Provide the [x, y] coordinate of the cell's center where the given text is located.  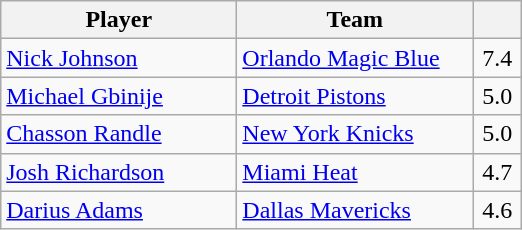
Michael Gbinije [119, 96]
4.7 [498, 172]
7.4 [498, 58]
Orlando Magic Blue [355, 58]
Detroit Pistons [355, 96]
Darius Adams [119, 210]
Miami Heat [355, 172]
Dallas Mavericks [355, 210]
4.6 [498, 210]
Nick Johnson [119, 58]
Chasson Randle [119, 134]
Team [355, 20]
Player [119, 20]
Josh Richardson [119, 172]
New York Knicks [355, 134]
